Return the (x, y) coordinate for the center point of the cell that contains the specified text.  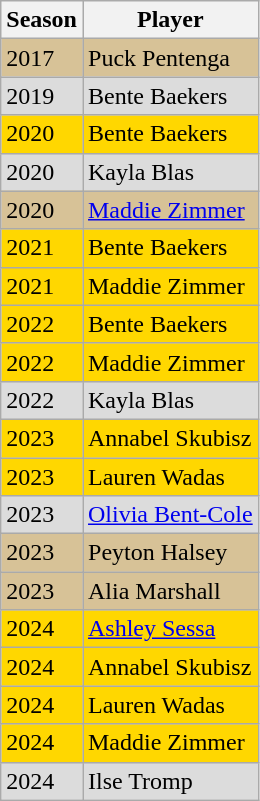
Ashley Sessa (170, 629)
Alia Marshall (170, 591)
Season (42, 20)
2019 (42, 96)
Player (170, 20)
Olivia Bent-Cole (170, 515)
Ilse Tromp (170, 781)
Puck Pentenga (170, 58)
Peyton Halsey (170, 553)
2017 (42, 58)
